Search for the cell housing the specified text and yield its [x, y] center coordinate. 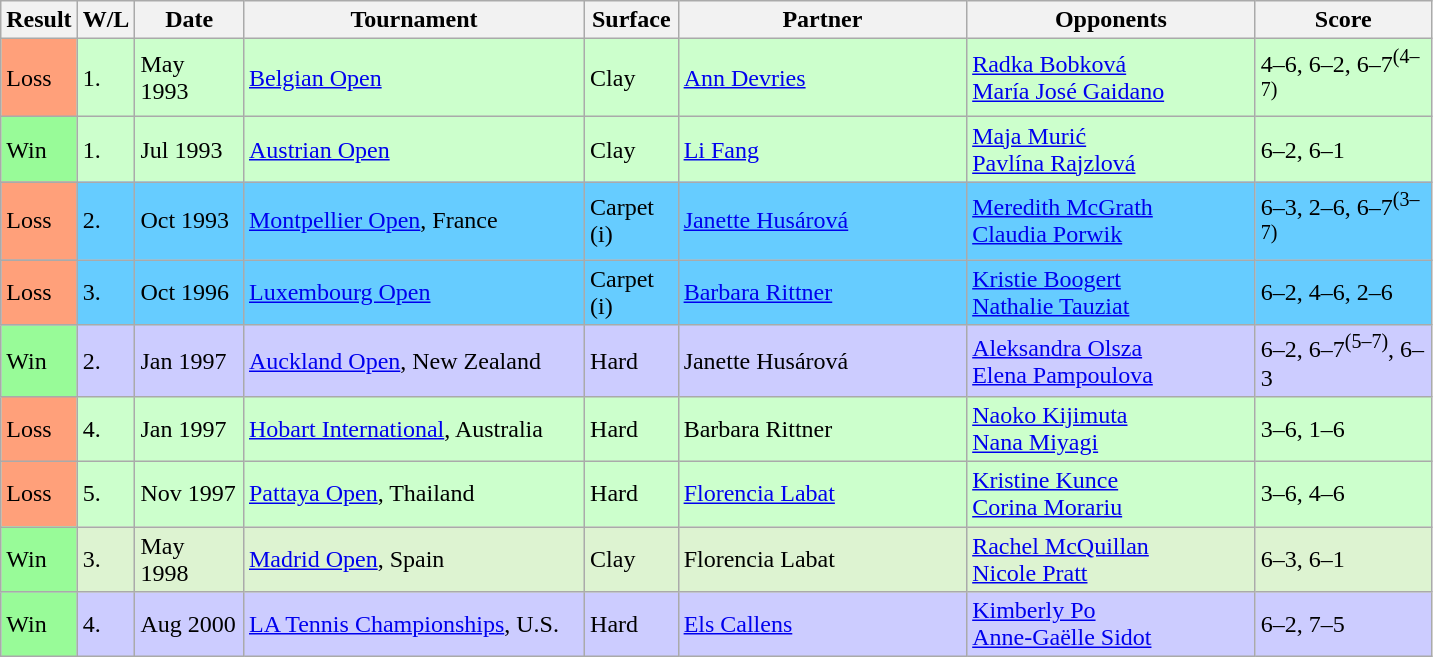
Li Fang [822, 150]
Date [190, 20]
6–3, 6–1 [1343, 560]
3–6, 4–6 [1343, 494]
Belgian Open [414, 78]
W/L [106, 20]
Nov 1997 [190, 494]
3–6, 1–6 [1343, 430]
Oct 1993 [190, 221]
Kimberly Po Anne-Gaëlle Sidot [1112, 624]
Radka Bobková María José Gaidano [1112, 78]
Kristie Boogert Nathalie Tauziat [1112, 292]
Hobart International, Australia [414, 430]
Meredith McGrath Claudia Porwik [1112, 221]
Aug 2000 [190, 624]
May 1998 [190, 560]
Aleksandra Olsza Elena Pampoulova [1112, 361]
Ann Devries [822, 78]
6–3, 2–6, 6–7(3–7) [1343, 221]
6–2, 4–6, 2–6 [1343, 292]
Tournament [414, 20]
Austrian Open [414, 150]
Score [1343, 20]
Result [39, 20]
Oct 1996 [190, 292]
Maja Murić Pavlína Rajzlová [1112, 150]
Surface [632, 20]
Els Callens [822, 624]
Opponents [1112, 20]
May 1993 [190, 78]
Partner [822, 20]
4–6, 6–2, 6–7(4–7) [1343, 78]
Montpellier Open, France [414, 221]
Jul 1993 [190, 150]
6–2, 6–7(5–7), 6–3 [1343, 361]
Rachel McQuillan Nicole Pratt [1112, 560]
Pattaya Open, Thailand [414, 494]
Luxembourg Open [414, 292]
Madrid Open, Spain [414, 560]
6–2, 6–1 [1343, 150]
Auckland Open, New Zealand [414, 361]
Kristine Kunce Corina Morariu [1112, 494]
6–2, 7–5 [1343, 624]
Naoko Kijimuta Nana Miyagi [1112, 430]
5. [106, 494]
LA Tennis Championships, U.S. [414, 624]
